Scan for the cell matching the given text and deliver its (X, Y) coordinate at center. 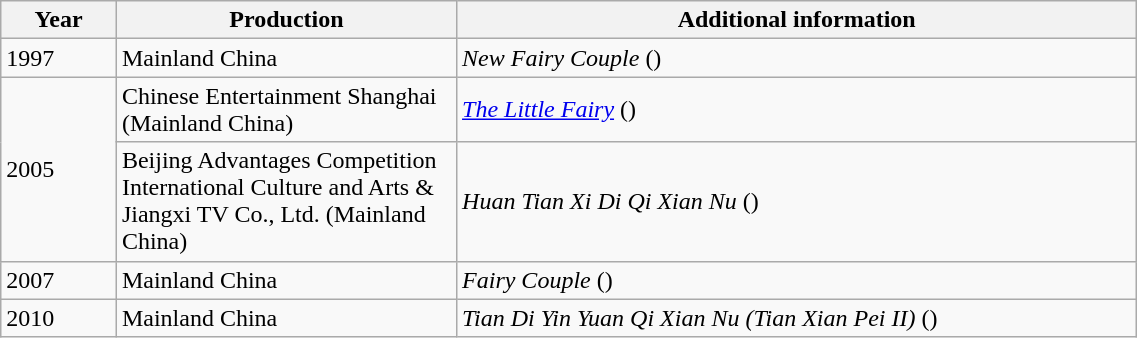
2005 (59, 169)
The Little Fairy () (797, 110)
New Fairy Couple () (797, 58)
2007 (59, 280)
Chinese Entertainment Shanghai (Mainland China) (286, 110)
Fairy Couple () (797, 280)
Beijing Advantages Competition International Culture and Arts & Jiangxi TV Co., Ltd. (Mainland China) (286, 202)
Tian Di Yin Yuan Qi Xian Nu (Tian Xian Pei II) () (797, 318)
Huan Tian Xi Di Qi Xian Nu () (797, 202)
Year (59, 20)
Production (286, 20)
2010 (59, 318)
1997 (59, 58)
Additional information (797, 20)
